Pinpoint the cell where the given text exists, returning its (x, y) midpoint coordinate. 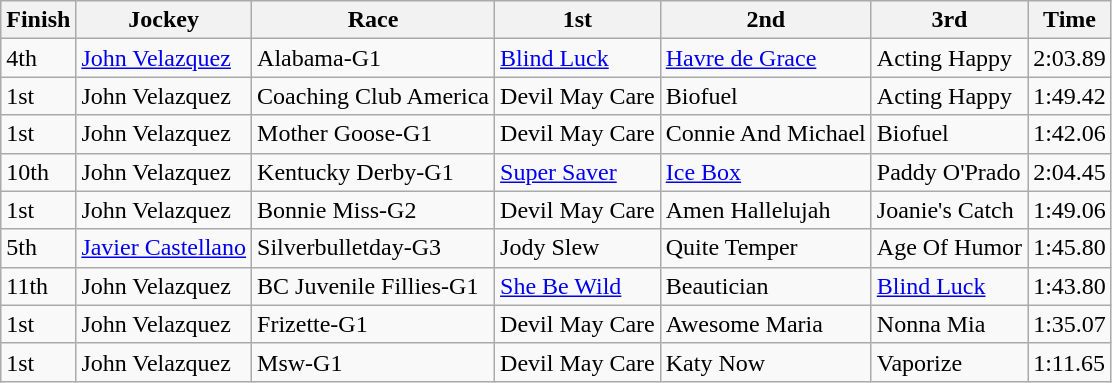
2:03.89 (1070, 58)
Katy Now (766, 362)
Msw-G1 (374, 362)
Havre de Grace (766, 58)
Bonnie Miss-G2 (374, 210)
3rd (949, 20)
Alabama-G1 (374, 58)
10th (38, 172)
1:42.06 (1070, 134)
1:11.65 (1070, 362)
2:04.45 (1070, 172)
1:35.07 (1070, 324)
Frizette-G1 (374, 324)
Jockey (164, 20)
Connie And Michael (766, 134)
Coaching Club America (374, 96)
Joanie's Catch (949, 210)
4th (38, 58)
Javier Castellano (164, 248)
Quite Temper (766, 248)
Ice Box (766, 172)
1:49.42 (1070, 96)
Beautician (766, 286)
Vaporize (949, 362)
Jody Slew (578, 248)
Paddy O'Prado (949, 172)
Finish (38, 20)
Nonna Mia (949, 324)
She Be Wild (578, 286)
2nd (766, 20)
Race (374, 20)
Mother Goose-G1 (374, 134)
Amen Hallelujah (766, 210)
Age Of Humor (949, 248)
1:49.06 (1070, 210)
11th (38, 286)
1:45.80 (1070, 248)
5th (38, 248)
Time (1070, 20)
Super Saver (578, 172)
Awesome Maria (766, 324)
1:43.80 (1070, 286)
BC Juvenile Fillies-G1 (374, 286)
Kentucky Derby-G1 (374, 172)
Silverbulletday-G3 (374, 248)
